Output the (x, y) coordinate of the center of the cell containing the given text.  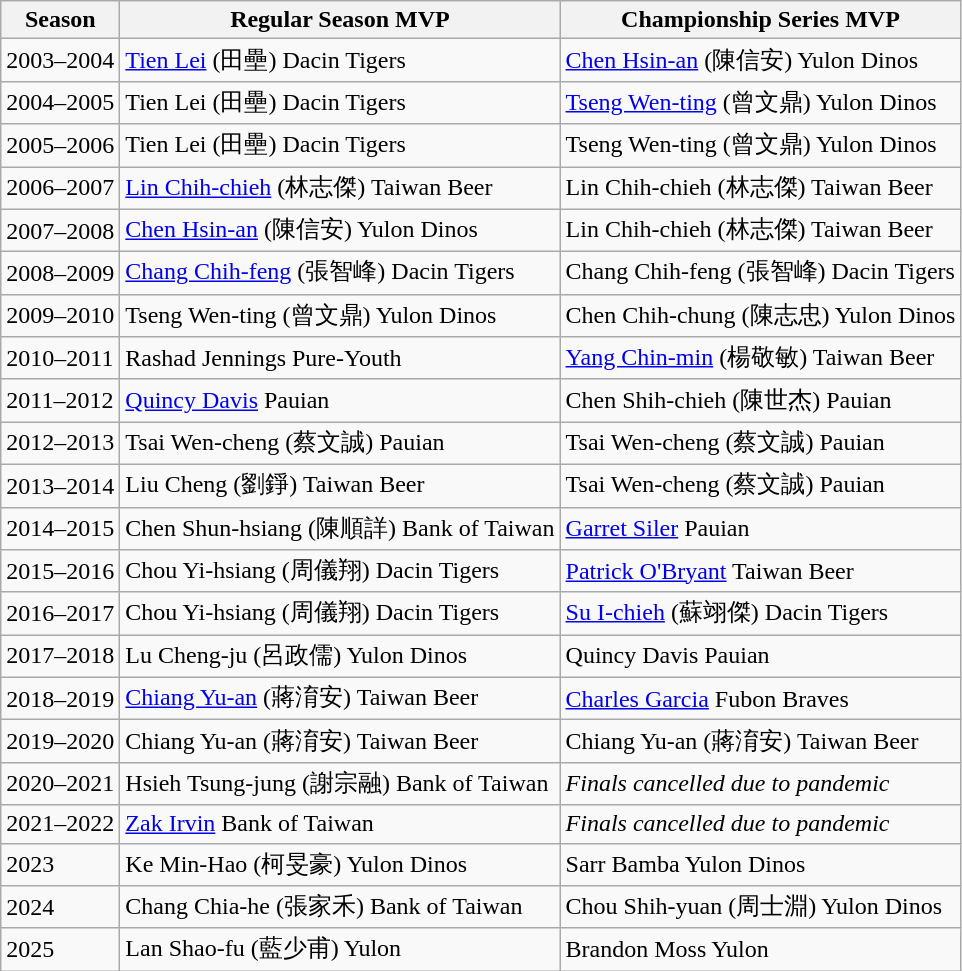
2008–2009 (60, 274)
2006–2007 (60, 188)
2012–2013 (60, 444)
2011–2012 (60, 400)
Chou Shih-yuan (周士淵) Yulon Dinos (760, 908)
2014–2015 (60, 528)
2013–2014 (60, 486)
2015–2016 (60, 572)
2024 (60, 908)
Lu Cheng-ju (呂政儒) Yulon Dinos (340, 656)
2004–2005 (60, 102)
Garret Siler Pauian (760, 528)
2019–2020 (60, 742)
2005–2006 (60, 146)
Patrick O'Bryant Taiwan Beer (760, 572)
Regular Season MVP (340, 20)
Sarr Bamba Yulon Dinos (760, 864)
2017–2018 (60, 656)
Chang Chia-he (張家禾) Bank of Taiwan (340, 908)
2003–2004 (60, 60)
2023 (60, 864)
Brandon Moss Yulon (760, 950)
2009–2010 (60, 316)
2018–2019 (60, 698)
Su I-chieh (蘇翊傑) Dacin Tigers (760, 614)
Chen Shun-hsiang (陳順詳) Bank of Taiwan (340, 528)
Zak Irvin Bank of Taiwan (340, 824)
2025 (60, 950)
Championship Series MVP (760, 20)
2020–2021 (60, 784)
Charles Garcia Fubon Braves (760, 698)
Rashad Jennings Pure-Youth (340, 358)
Ke Min-Hao (柯旻豪) Yulon Dinos (340, 864)
2016–2017 (60, 614)
Lan Shao-fu (藍少甫) Yulon (340, 950)
Chen Shih-chieh (陳世杰) Pauian (760, 400)
Season (60, 20)
2010–2011 (60, 358)
Chen Chih-chung (陳志忠) Yulon Dinos (760, 316)
2007–2008 (60, 230)
Hsieh Tsung-jung (謝宗融) Bank of Taiwan (340, 784)
Yang Chin-min (楊敬敏) Taiwan Beer (760, 358)
2021–2022 (60, 824)
Liu Cheng (劉錚) Taiwan Beer (340, 486)
